Find where the given text appears and provide that cell's center as (X, Y) coordinate. 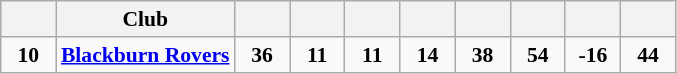
-16 (592, 55)
38 (482, 55)
Blackburn Rovers (146, 55)
36 (262, 55)
10 (28, 55)
Club (146, 19)
44 (648, 55)
14 (428, 55)
54 (538, 55)
